From the cell containing the given text, extract its center point as [x, y] coordinate. 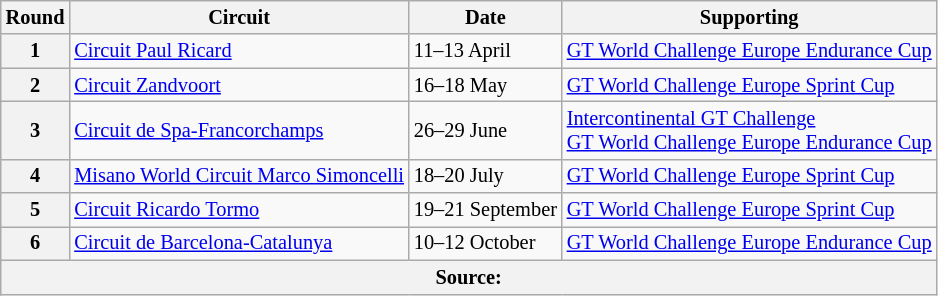
Date [486, 17]
18–20 July [486, 176]
Round [36, 17]
Misano World Circuit Marco Simoncelli [239, 176]
16–18 May [486, 85]
10–12 October [486, 243]
19–21 September [486, 210]
11–13 April [486, 51]
Supporting [750, 17]
Circuit de Spa-Francorchamps [239, 130]
Circuit de Barcelona-Catalunya [239, 243]
Source: [469, 277]
Circuit Paul Ricard [239, 51]
1 [36, 51]
Circuit Zandvoort [239, 85]
4 [36, 176]
2 [36, 85]
5 [36, 210]
3 [36, 130]
Circuit Ricardo Tormo [239, 210]
Intercontinental GT ChallengeGT World Challenge Europe Endurance Cup [750, 130]
Circuit [239, 17]
6 [36, 243]
26–29 June [486, 130]
